From the cell containing the given text, extract its center point as [x, y] coordinate. 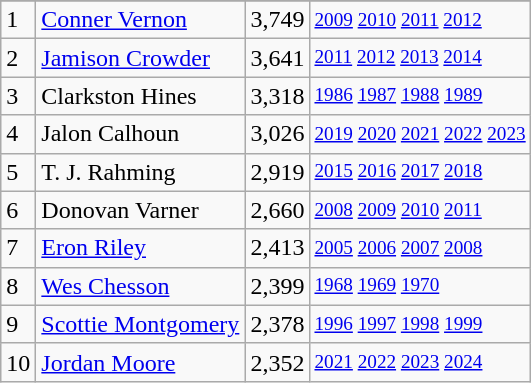
2008 2009 2010 2011 [420, 210]
8 [18, 286]
Scottie Montgomery [140, 324]
2005 2006 2007 2008 [420, 248]
1 [18, 20]
Jalon Calhoun [140, 134]
2019 2020 2021 2022 2023 [420, 134]
2,919 [278, 172]
3 [18, 96]
2 [18, 58]
2021 2022 2023 2024 [420, 362]
2,660 [278, 210]
2015 2016 2017 2018 [420, 172]
T. J. Rahming [140, 172]
3,318 [278, 96]
1986 1987 1988 1989 [420, 96]
6 [18, 210]
2011 2012 2013 2014 [420, 58]
2,399 [278, 286]
7 [18, 248]
Jamison Crowder [140, 58]
3,026 [278, 134]
1968 1969 1970 [420, 286]
4 [18, 134]
Wes Chesson [140, 286]
Donovan Varner [140, 210]
Conner Vernon [140, 20]
2,413 [278, 248]
3,749 [278, 20]
9 [18, 324]
2,352 [278, 362]
1996 1997 1998 1999 [420, 324]
Clarkston Hines [140, 96]
10 [18, 362]
Eron Riley [140, 248]
5 [18, 172]
3,641 [278, 58]
2,378 [278, 324]
Jordan Moore [140, 362]
2009 2010 2011 2012 [420, 20]
